Return (x, y) of the center of cell containing provided text 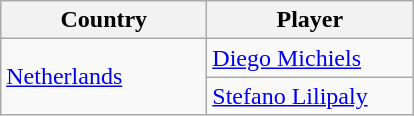
Country (104, 20)
Player (310, 20)
Stefano Lilipaly (310, 96)
Netherlands (104, 77)
Diego Michiels (310, 58)
